Extract the [x, y] coordinate from the center of the cell holding the provided text.  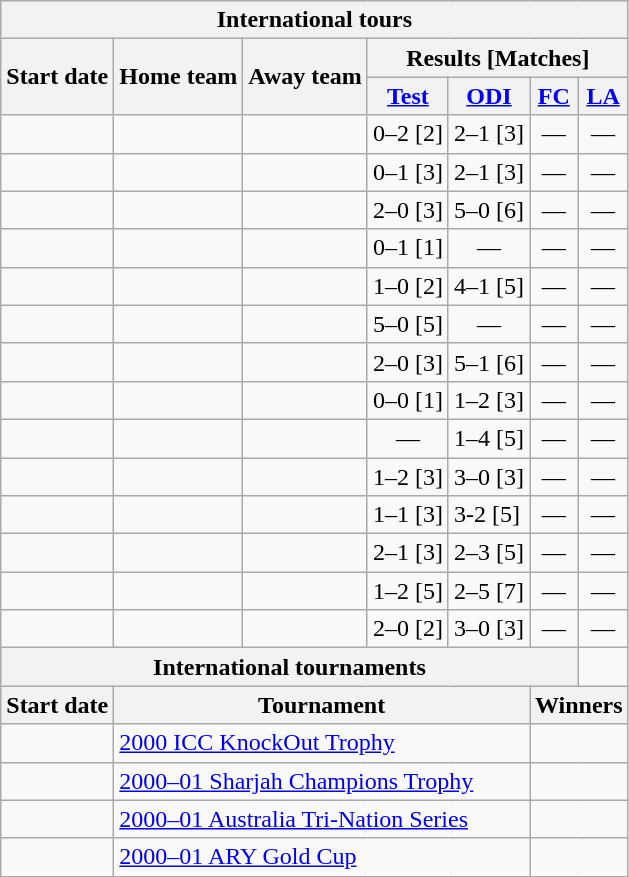
Away team [306, 77]
1–1 [3] [408, 515]
Tournament [322, 705]
FC [554, 96]
5–0 [6] [488, 210]
Results [Matches] [498, 58]
International tours [314, 20]
International tournaments [290, 667]
Winners [580, 705]
4–1 [5] [488, 286]
2000–01 Sharjah Champions Trophy [322, 781]
0–1 [3] [408, 172]
2000–01 Australia Tri-Nation Series [322, 819]
2–3 [5] [488, 553]
Test [408, 96]
1–2 [5] [408, 591]
3-2 [5] [488, 515]
2000–01 ARY Gold Cup [322, 857]
2–0 [2] [408, 629]
2–5 [7] [488, 591]
1–0 [2] [408, 286]
5–1 [6] [488, 362]
ODI [488, 96]
0–0 [1] [408, 400]
2000 ICC KnockOut Trophy [322, 743]
1–4 [5] [488, 438]
0–1 [1] [408, 248]
0–2 [2] [408, 134]
5–0 [5] [408, 324]
Home team [178, 77]
LA [603, 96]
